Identify which cell holds the provided text, then report its (X, Y) central coordinate. 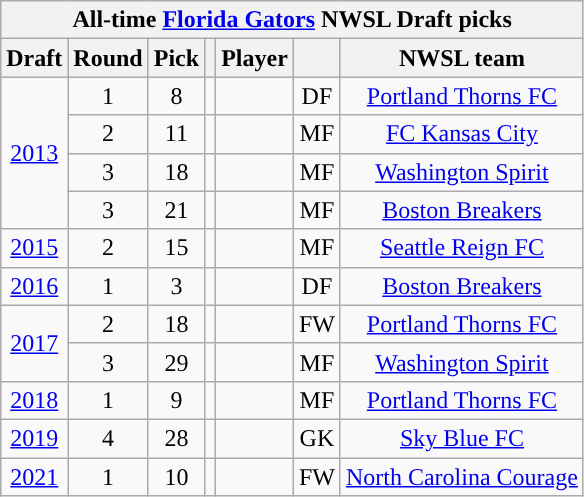
10 (176, 477)
Draft (34, 58)
Sky Blue FC (462, 438)
North Carolina Courage (462, 477)
2013 (34, 153)
4 (108, 438)
Player (255, 58)
2019 (34, 438)
28 (176, 438)
8 (176, 96)
2016 (34, 286)
GK (316, 438)
NWSL team (462, 58)
Round (108, 58)
9 (176, 400)
All-time Florida Gators NWSL Draft picks (292, 20)
Seattle Reign FC (462, 248)
11 (176, 134)
29 (176, 362)
2018 (34, 400)
15 (176, 248)
2021 (34, 477)
2017 (34, 343)
21 (176, 210)
FC Kansas City (462, 134)
2015 (34, 248)
Pick (176, 58)
